Locate the cell with the specified text and output its (x, y) center coordinate. 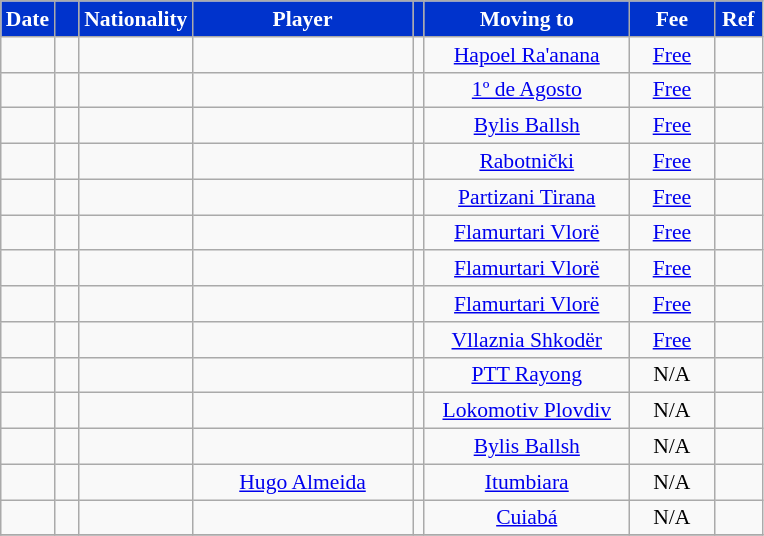
Vllaznia Shkodër (526, 340)
Fee (672, 19)
Hapoel Ra'anana (526, 55)
Rabotnički (526, 162)
Date (28, 19)
Ref (738, 19)
Nationality (136, 19)
Moving to (526, 19)
Partizani Tirana (526, 197)
PTT Rayong (526, 375)
Lokomotiv Plovdiv (526, 411)
1º de Agosto (526, 90)
Itumbiara (526, 482)
Cuiabá (526, 518)
Player (302, 19)
Hugo Almeida (302, 482)
